Return the (X, Y) coordinate for the center point of the cell that contains the specified text.  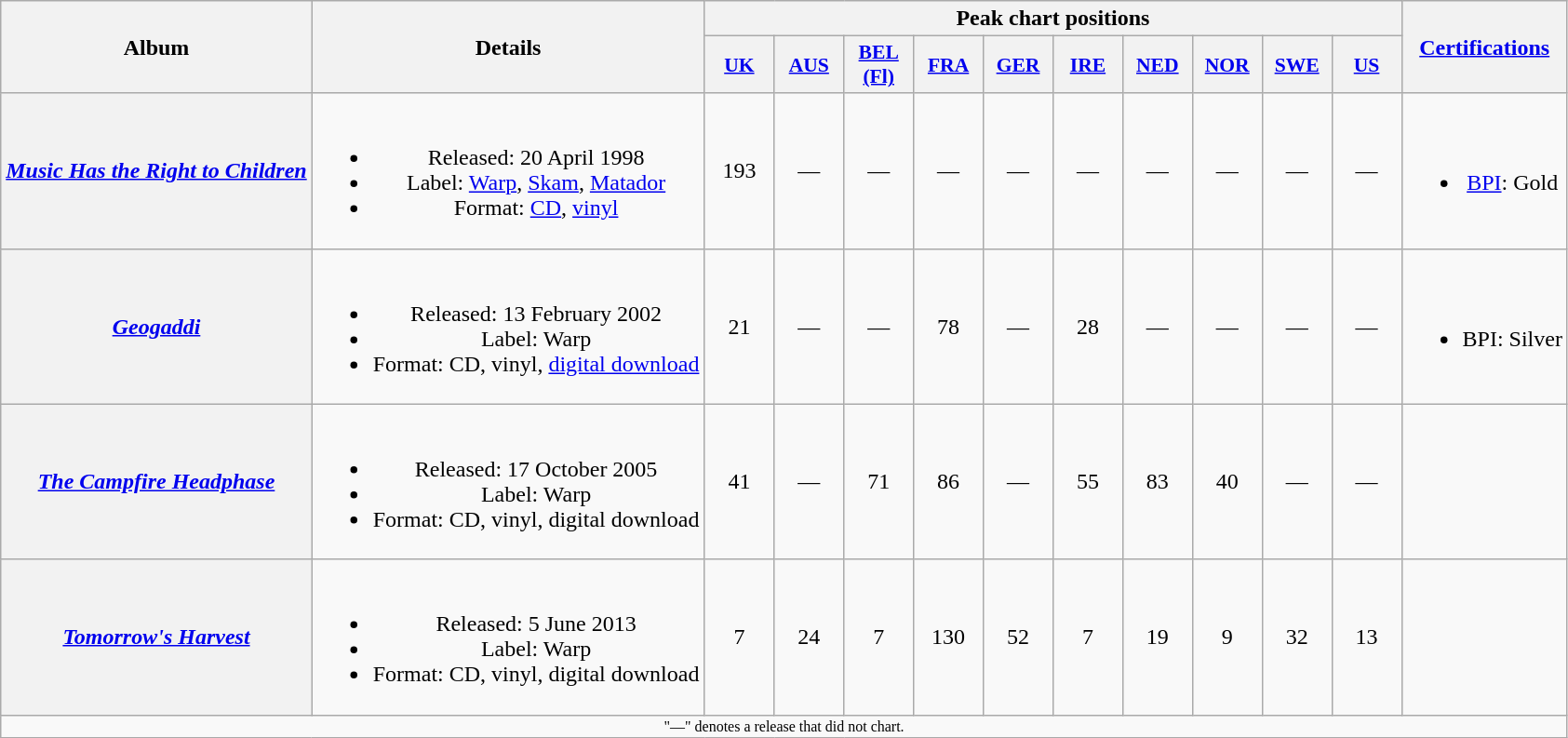
21 (739, 326)
9 (1226, 637)
The Campfire Headphase (156, 482)
Geogaddi (156, 326)
13 (1366, 637)
NED (1158, 65)
US (1366, 65)
UK (739, 65)
55 (1087, 482)
Album (156, 47)
Details (508, 47)
GER (1018, 65)
24 (810, 637)
130 (949, 637)
BEL (Fl) (878, 65)
FRA (949, 65)
Certifications (1484, 47)
78 (949, 326)
AUS (810, 65)
Released: 13 February 2002Label: WarpFormat: CD, vinyl, digital download (508, 326)
IRE (1087, 65)
19 (1158, 637)
"—" denotes a release that did not chart. (784, 726)
52 (1018, 637)
83 (1158, 482)
Tomorrow's Harvest (156, 637)
SWE (1297, 65)
193 (739, 171)
Released: 5 June 2013Label: WarpFormat: CD, vinyl, digital download (508, 637)
Released: 17 October 2005Label: WarpFormat: CD, vinyl, digital download (508, 482)
32 (1297, 637)
Peak chart positions (1053, 19)
41 (739, 482)
Music Has the Right to Children (156, 171)
BPI: Silver (1484, 326)
71 (878, 482)
Released: 20 April 1998Label: Warp, Skam, MatadorFormat: CD, vinyl (508, 171)
BPI: Gold (1484, 171)
86 (949, 482)
40 (1226, 482)
NOR (1226, 65)
28 (1087, 326)
